Return the (X, Y) coordinate for the center point of the cell that contains the specified text.  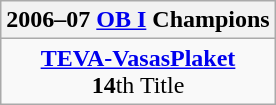
TEVA-VasasPlaket14th Title (138, 72)
2006–07 OB I Champions (138, 20)
